Locate the cell with the specified text and output its (X, Y) center coordinate. 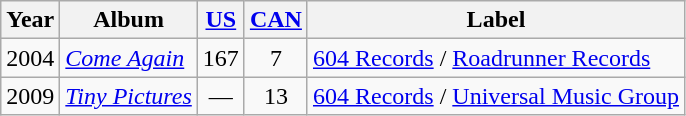
Year (30, 20)
7 (276, 58)
Tiny Pictures (129, 96)
604 Records / Roadrunner Records (496, 58)
13 (276, 96)
167 (220, 58)
604 Records / Universal Music Group (496, 96)
US (220, 20)
— (220, 96)
Label (496, 20)
2009 (30, 96)
2004 (30, 58)
Album (129, 20)
CAN (276, 20)
Come Again (129, 58)
